Capture the cell that displays the provided text and extract its (X, Y) central coordinate. 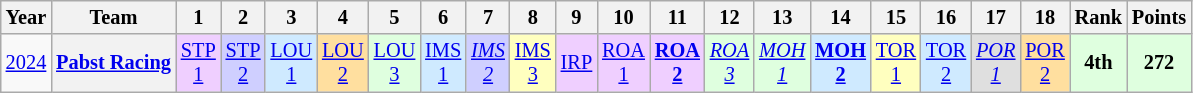
4th (1098, 63)
2 (244, 17)
10 (624, 17)
MOH1 (782, 63)
2024 (26, 63)
4 (343, 17)
1 (198, 17)
15 (896, 17)
LOU1 (291, 63)
IRP (576, 63)
ROA3 (730, 63)
POR1 (996, 63)
6 (443, 17)
11 (678, 17)
STP2 (244, 63)
9 (576, 17)
7 (488, 17)
ROA1 (624, 63)
13 (782, 17)
IMS3 (533, 63)
12 (730, 17)
Year (26, 17)
LOU2 (343, 63)
LOU3 (395, 63)
18 (1044, 17)
14 (840, 17)
272 (1159, 63)
POR2 (1044, 63)
TOR2 (946, 63)
8 (533, 17)
Rank (1098, 17)
ROA2 (678, 63)
Team (114, 17)
IMS2 (488, 63)
5 (395, 17)
Pabst Racing (114, 63)
STP1 (198, 63)
TOR1 (896, 63)
MOH2 (840, 63)
17 (996, 17)
Points (1159, 17)
3 (291, 17)
16 (946, 17)
IMS1 (443, 63)
